Search for the cell housing the specified text and yield its (X, Y) center coordinate. 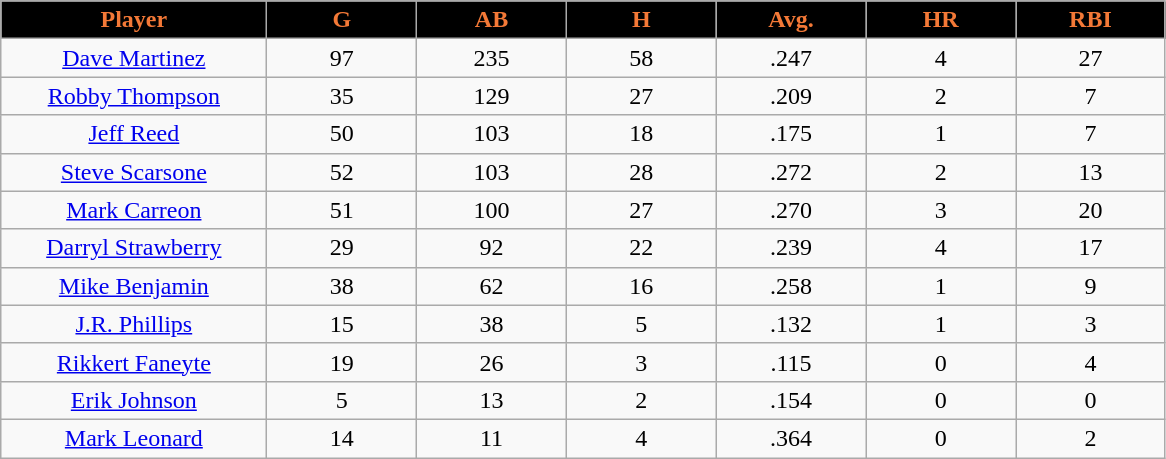
14 (342, 438)
129 (492, 96)
51 (342, 210)
29 (342, 248)
62 (492, 286)
18 (641, 134)
17 (1091, 248)
G (342, 20)
Mike Benjamin (134, 286)
15 (342, 324)
.175 (791, 134)
20 (1091, 210)
22 (641, 248)
Rikkert Faneyte (134, 362)
235 (492, 58)
.258 (791, 286)
.132 (791, 324)
Steve Scarsone (134, 172)
92 (492, 248)
35 (342, 96)
97 (342, 58)
Robby Thompson (134, 96)
Mark Carreon (134, 210)
Mark Leonard (134, 438)
.154 (791, 400)
Darryl Strawberry (134, 248)
Avg. (791, 20)
H (641, 20)
19 (342, 362)
Dave Martinez (134, 58)
52 (342, 172)
50 (342, 134)
26 (492, 362)
.364 (791, 438)
HR (941, 20)
.270 (791, 210)
28 (641, 172)
9 (1091, 286)
.209 (791, 96)
100 (492, 210)
Erik Johnson (134, 400)
Jeff Reed (134, 134)
.247 (791, 58)
58 (641, 58)
J.R. Phillips (134, 324)
AB (492, 20)
RBI (1091, 20)
.272 (791, 172)
Player (134, 20)
.115 (791, 362)
.239 (791, 248)
11 (492, 438)
16 (641, 286)
